Detect which cell encompasses the target text, then output its [x, y] center coordinate. 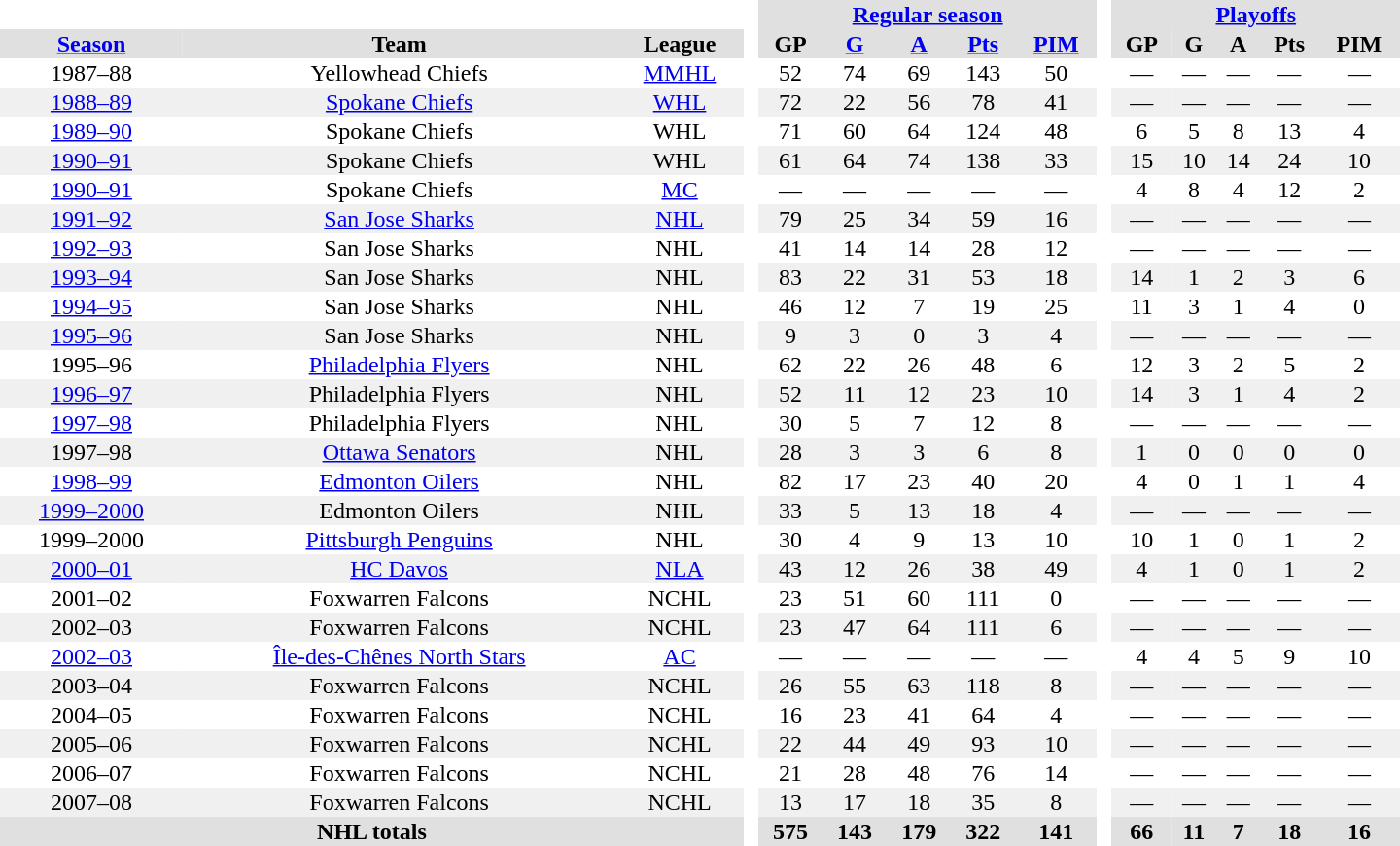
Île-des-Chênes North Stars [399, 656]
League [680, 44]
79 [790, 219]
21 [790, 773]
Team [399, 44]
2001–02 [91, 598]
2007–08 [91, 802]
1991–92 [91, 219]
2005–06 [91, 744]
Yellowhead Chiefs [399, 73]
78 [983, 102]
69 [919, 73]
20 [1056, 481]
1988–89 [91, 102]
MMHL [680, 73]
575 [790, 831]
66 [1142, 831]
44 [855, 744]
118 [983, 686]
2003–04 [91, 686]
56 [919, 102]
1992–93 [91, 248]
141 [1056, 831]
55 [855, 686]
1987–88 [91, 73]
19 [983, 306]
Pittsburgh Penguins [399, 540]
138 [983, 160]
40 [983, 481]
61 [790, 160]
59 [983, 219]
1996–97 [91, 394]
51 [855, 598]
15 [1142, 160]
179 [919, 831]
322 [983, 831]
82 [790, 481]
2006–07 [91, 773]
63 [919, 686]
NHL totals [371, 831]
76 [983, 773]
53 [983, 277]
1993–94 [91, 277]
MC [680, 190]
Season [91, 44]
Playoffs [1256, 15]
46 [790, 306]
Ottawa Senators [399, 452]
34 [919, 219]
83 [790, 277]
HC Davos [399, 569]
35 [983, 802]
31 [919, 277]
2004–05 [91, 715]
72 [790, 102]
124 [983, 131]
NLA [680, 569]
47 [855, 627]
38 [983, 569]
50 [1056, 73]
93 [983, 744]
1998–99 [91, 481]
Regular season [927, 15]
71 [790, 131]
62 [790, 365]
2000–01 [91, 569]
AC [680, 656]
24 [1289, 160]
1989–90 [91, 131]
1994–95 [91, 306]
43 [790, 569]
